For the text-containing cell, return its midpoint in [x, y] coordinate format. 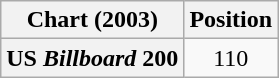
Chart (2003) [92, 20]
Position [231, 20]
US Billboard 200 [92, 58]
110 [231, 58]
